For the text-containing cell, return its midpoint in [X, Y] coordinate format. 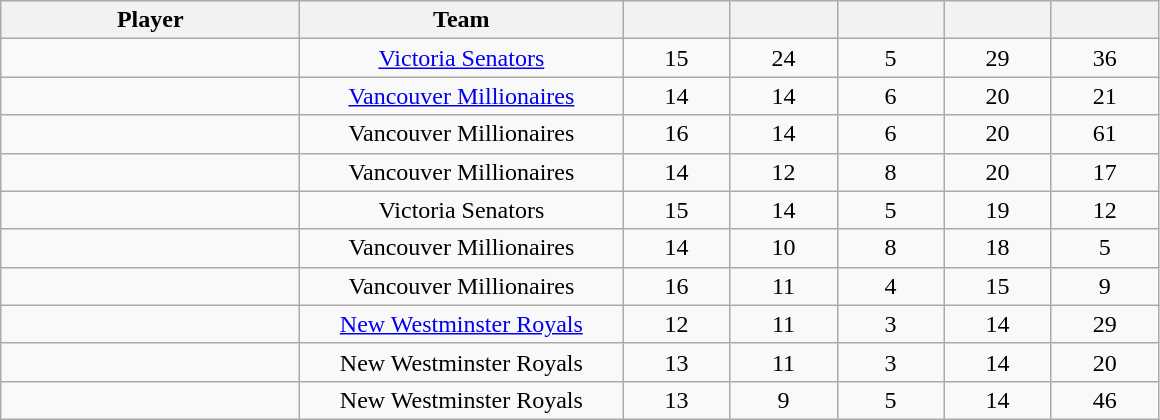
21 [1104, 96]
4 [890, 286]
17 [1104, 172]
10 [784, 248]
19 [998, 210]
24 [784, 58]
46 [1104, 400]
61 [1104, 134]
Team [462, 20]
36 [1104, 58]
Player [150, 20]
18 [998, 248]
